Find where the given text appears and provide that cell's center as [x, y] coordinate. 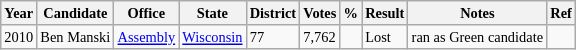
2010 [19, 36]
77 [273, 36]
Candidate [76, 12]
Votes [320, 12]
Year [19, 12]
ran as Green candidate [478, 36]
Lost [385, 36]
Assembly [146, 36]
Ref [562, 12]
State [212, 12]
District [273, 12]
Result [385, 12]
Wisconsin [212, 36]
% [351, 12]
Office [146, 12]
Ben Manski [76, 36]
Notes [478, 12]
7,762 [320, 36]
